Capture the cell that displays the provided text and extract its (X, Y) central coordinate. 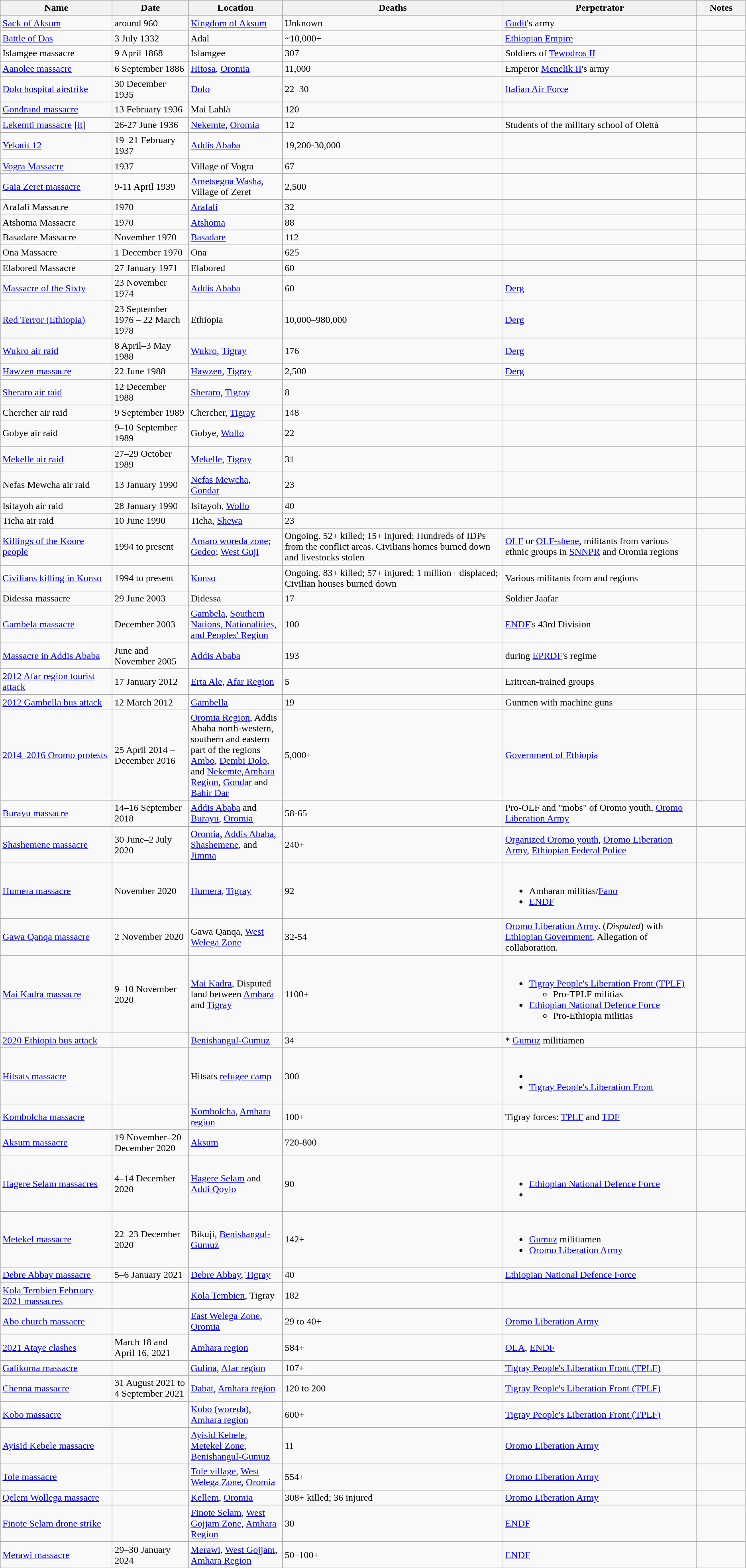
720-800 (393, 1142)
Amharan militias/Fano ENDF (600, 891)
Eritrean-trained groups (600, 682)
240+ (393, 845)
Government of Ethiopia (600, 755)
32-54 (393, 937)
Nefas Mewcha, Gondar (236, 485)
600+ (393, 1414)
Ethiopia (236, 320)
Gondrand massacre (57, 110)
12 (393, 125)
Hitosa, Oromia (236, 69)
East Welega Zone, Oromia (236, 1322)
around 960 (151, 23)
22–30 (393, 89)
19 November–20 December 2020 (151, 1142)
Gunmen with machine guns (600, 702)
Battle of Das (57, 38)
Oromo Liberation Army. (Disputed) with Ethiopian Government. Allegation of collaboration. (600, 937)
193 (393, 656)
Sheraro air raid (57, 392)
Metekel massacre (57, 1240)
120 (393, 110)
March 18 and April 16, 2021 (151, 1347)
Erta Ale, Afar Region (236, 682)
Gawa Qanqa, West Welega Zone (236, 937)
6 September 1886 (151, 69)
Notes (721, 8)
Hagere Selam and Addi Qoylo (236, 1184)
Mai Kadra, Disputed land between Amhara and Tigray (236, 994)
29–30 January 2024 (151, 1554)
625 (393, 253)
Oromia, Addis Ababa, Shashemene, and Jimma (236, 845)
142+ (393, 1240)
Gumuz militiamen Oromo Liberation Army (600, 1240)
11,000 (393, 69)
Tigray People's Liberation Front (TPLF)Pro-TPLF militiasEthiopian National Defence ForcePro-Ethiopia militias (600, 994)
Massacre of the Sixty (57, 289)
OLA, ENDF (600, 1347)
June and November 2005 (151, 656)
Ticha air raid (57, 521)
Debre Abbay massacre (57, 1275)
Atshoma Massacre (57, 222)
Sheraro, Tigray (236, 392)
Emperor Menelik II's army (600, 69)
31 August 2021 to 4 September 2021 (151, 1389)
Shashemene massacre (57, 845)
584+ (393, 1347)
Gaia Zeret massacre (57, 187)
Civilians killing in Konso (57, 578)
November 1970 (151, 238)
Elabored (236, 268)
1937 (151, 166)
Ongoing. 83+ killed; 57+ injured; 1 million+ displaced; Civilian houses burned down (393, 578)
Dabat, Amhara region (236, 1389)
Ametsegna Washa, Village of Zeret (236, 187)
Abo church massacre (57, 1322)
Isitayoh, Wollo (236, 505)
Ethiopian Empire (600, 38)
Kola Tembien, Tigray (236, 1295)
8 April–3 May 1988 (151, 351)
Hawzen, Tigray (236, 371)
176 (393, 351)
Ayisid Kebele massacre (57, 1446)
2021 Ataye clashes (57, 1347)
19–21 February 1937 (151, 145)
34 (393, 1040)
during EPRDF's regime (600, 656)
Hagere Selam massacres (57, 1184)
Amaro woreda zone; Gedeo; West Guji (236, 546)
300 (393, 1076)
2014–2016 Oromo protests (57, 755)
11 (393, 1446)
Islamgee massacre (57, 53)
December 2003 (151, 625)
22–23 December 2020 (151, 1240)
Village of Vogra (236, 166)
Amhara region (236, 1347)
Qelem Wollega massacre (57, 1497)
Debre Abbay, Tigray (236, 1275)
Gudit's army (600, 23)
Mekelle air raid (57, 459)
30 December 1935 (151, 89)
92 (393, 891)
Arafali Massacre (57, 207)
Various militants from and regions (600, 578)
Gulina, Afar region (236, 1368)
Pro-OLF and "mobs" of Oromo youth, Oromo Liberation Army (600, 813)
23 November 1974 (151, 289)
2 November 2020 (151, 937)
120 to 200 (393, 1389)
Kombolcha, Amhara region (236, 1117)
Humera, Tigray (236, 891)
25 April 2014 – December 2016 (151, 755)
Perpetrator (600, 8)
Mai Kadra massacre (57, 994)
Ona (236, 253)
Addis Ababa and Burayu, Oromia (236, 813)
Chenna massacre (57, 1389)
Chercher air raid (57, 413)
58-65 (393, 813)
Gambela massacre (57, 625)
Ticha, Shewa (236, 521)
Basadare (236, 238)
88 (393, 222)
Gawa Qanqa massacre (57, 937)
Merawi, West Gojjam, Amhara Region (236, 1554)
Location (236, 8)
17 January 2012 (151, 682)
12 March 2012 (151, 702)
10,000–980,000 (393, 320)
Finote Selam, West Gojjam Zone, Amhara Region (236, 1523)
Wukro, Tigray (236, 351)
Unknown (393, 23)
Hitsats massacre (57, 1076)
148 (393, 413)
Oromia Region, Addis Ababa north-western, southern and eastern part of the regions Ambo, Dembi Dolo, and Nekemte,Amhara Region, Gondar and Bahir Dar (236, 755)
Kobo (woreda), Amhara region (236, 1414)
26-27 June 1936 (151, 125)
Galikoma massacre (57, 1368)
Dolo (236, 89)
554+ (393, 1477)
Massacre in Addis Ababa (57, 656)
Ona Massacre (57, 253)
Konso (236, 578)
107+ (393, 1368)
Arafali (236, 207)
5 (393, 682)
27 January 1971 (151, 268)
~10,000+ (393, 38)
90 (393, 1184)
182 (393, 1295)
9-11 April 1939 (151, 187)
Students of the military school of Olettà (600, 125)
Mai Lahlà (236, 110)
8 (393, 392)
Dolo hospital airstrike (57, 89)
Gambela, Southern Nations, Nationalities, and Peoples' Region (236, 625)
Name (57, 8)
Nekemte, Oromia (236, 125)
Benishangul-Gumuz (236, 1040)
Kingdom of Aksum (236, 23)
Soldier Jaafar (600, 599)
* Gumuz militiamen (600, 1040)
Adal (236, 38)
Didessa (236, 599)
Gambella (236, 702)
Lekemti massacre [it] (57, 125)
Tigray People's Liberation Front (600, 1076)
Ongoing. 52+ killed; 15+ injured; Hundreds of IDPs from the conflict areas. Civilians homes burned down and livestocks stolen (393, 546)
29 June 2003 (151, 599)
9–10 September 1989 (151, 433)
Organized Oromo youth, Oromo Liberation Army, Ethiopian Federal Police (600, 845)
Tole massacre (57, 1477)
30 June–2 July 2020 (151, 845)
Kellem, Oromia (236, 1497)
Aanolee massacre (57, 69)
Didessa massacre (57, 599)
Kombolcha massacre (57, 1117)
Deaths (393, 8)
Elabored Massacre (57, 268)
Burayu massacre (57, 813)
Mekelle, Tigray (236, 459)
13 January 1990 (151, 485)
4–14 December 2020 (151, 1184)
OLF or OLF-shene, militants from various ethnic groups in SNNPR and Oromia regions (600, 546)
3 July 1332 (151, 38)
Finote Selam drone strike (57, 1523)
Vogra Massacre (57, 166)
67 (393, 166)
27–29 October 1989 (151, 459)
308+ killed; 36 injured (393, 1497)
112 (393, 238)
Wukro air raid (57, 351)
ENDF's 43rd Division (600, 625)
1 December 1970 (151, 253)
13 February 1936 (151, 110)
Aksum (236, 1142)
Gobye, Wollo (236, 433)
Sack of Aksum (57, 23)
5–6 January 2021 (151, 1275)
28 January 1990 (151, 505)
2020 Ethiopia bus attack (57, 1040)
32 (393, 207)
100+ (393, 1117)
Date (151, 8)
2012 Afar region tourist attack (57, 682)
Isitayoh air raid (57, 505)
Bikuji, Benishangul-Gumuz (236, 1240)
5,000+ (393, 755)
Hawzen massacre (57, 371)
Humera massacre (57, 891)
12 December 1988 (151, 392)
Merawi massacre (57, 1554)
19,200-30,000 (393, 145)
Atshoma (236, 222)
31 (393, 459)
1100+ (393, 994)
Kola Tembien February 2021 massacres (57, 1295)
19 (393, 702)
Yekatit 12 (57, 145)
Kobo massacre (57, 1414)
Hitsats refugee camp (236, 1076)
Nefas Mewcha air raid (57, 485)
9 September 1989 (151, 413)
Italian Air Force (600, 89)
Islamgee (236, 53)
307 (393, 53)
30 (393, 1523)
9 April 1868 (151, 53)
Chercher, Tigray (236, 413)
17 (393, 599)
Killings of the Koore people (57, 546)
Soldiers of Tewodros II (600, 53)
Gobye air raid (57, 433)
22 June 1988 (151, 371)
Tole village, West Welega Zone, Oromia (236, 1477)
100 (393, 625)
29 to 40+ (393, 1322)
November 2020 (151, 891)
Ayisid Kebele, Metekel Zone, Benishangul-Gumuz (236, 1446)
2012 Gambella bus attack (57, 702)
22 (393, 433)
14–16 September 2018 (151, 813)
23 September 1976 – 22 March 1978 (151, 320)
9–10 November 2020 (151, 994)
Aksum massacre (57, 1142)
Tigray forces: TPLF and TDF (600, 1117)
Basadare Massacre (57, 238)
Red Terror (Ethiopia) (57, 320)
50–100+ (393, 1554)
10 June 1990 (151, 521)
